Extract the [x, y] coordinate from the center of the cell holding the provided text.  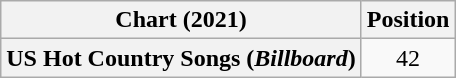
Position [408, 20]
US Hot Country Songs (Billboard) [181, 58]
42 [408, 58]
Chart (2021) [181, 20]
